Extract the (X, Y) coordinate from the center of the cell holding the provided text.  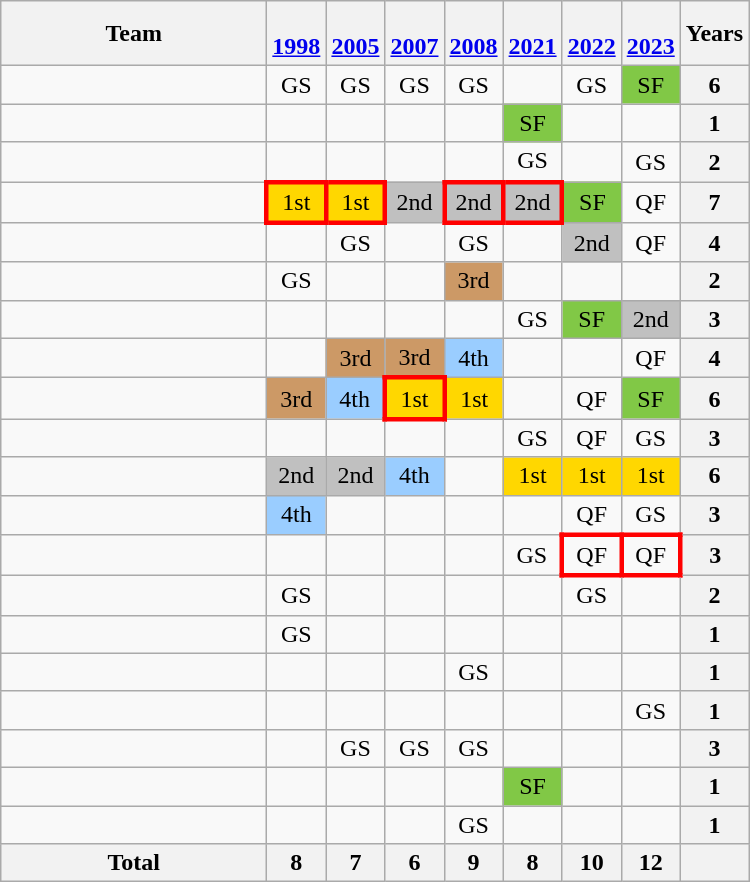
10 (592, 863)
2005 (356, 34)
Total (134, 863)
12 (650, 863)
2022 (592, 34)
1998 (296, 34)
2023 (650, 34)
2021 (532, 34)
Team (134, 34)
9 (474, 863)
2008 (474, 34)
2007 (414, 34)
Years (714, 34)
